Output the (x, y) coordinate of the center of the cell containing the given text.  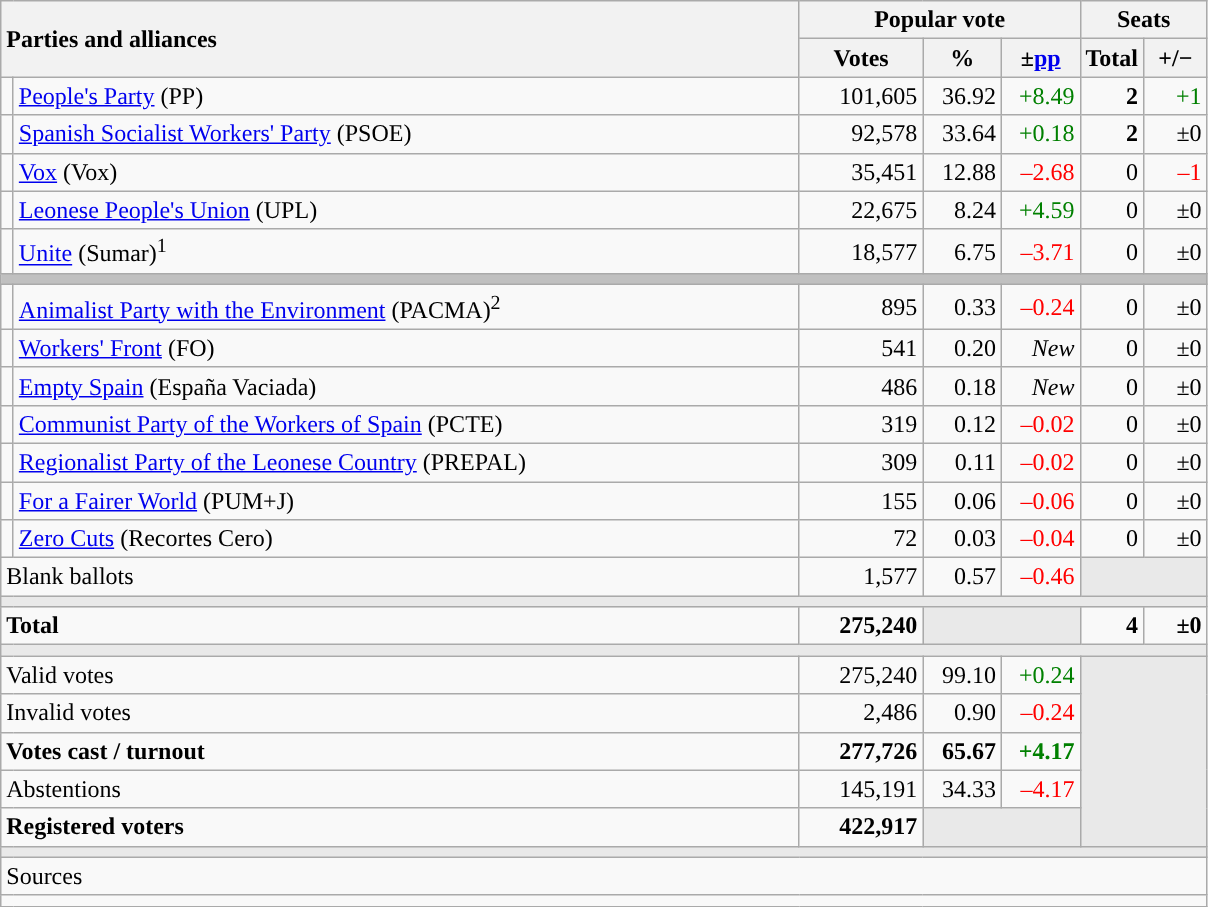
35,451 (861, 172)
+/− (1176, 58)
% (962, 58)
65.67 (962, 751)
0.20 (962, 348)
+0.24 (1040, 675)
–0.04 (1040, 539)
+4.17 (1040, 751)
Regionalist Party of the Leonese Country (PREPAL) (406, 462)
0.03 (962, 539)
Zero Cuts (Recortes Cero) (406, 539)
Vox (Vox) (406, 172)
Registered voters (400, 827)
0.33 (962, 308)
0.11 (962, 462)
Leonese People's Union (UPL) (406, 210)
8.24 (962, 210)
Animalist Party with the Environment (PACMA)2 (406, 308)
895 (861, 308)
34.33 (962, 789)
Invalid votes (400, 713)
0.12 (962, 424)
Communist Party of the Workers of Spain (PCTE) (406, 424)
+1 (1176, 96)
Parties and alliances (400, 39)
12.88 (962, 172)
486 (861, 386)
0.18 (962, 386)
319 (861, 424)
Valid votes (400, 675)
0.06 (962, 501)
–1 (1176, 172)
Votes cast / turnout (400, 751)
4 (1112, 626)
±pp (1040, 58)
Blank ballots (400, 577)
Sources (604, 876)
–3.71 (1040, 252)
155 (861, 501)
33.64 (962, 134)
101,605 (861, 96)
36.92 (962, 96)
92,578 (861, 134)
99.10 (962, 675)
+4.59 (1040, 210)
–0.06 (1040, 501)
For a Fairer World (PUM+J) (406, 501)
72 (861, 539)
+8.49 (1040, 96)
0.90 (962, 713)
145,191 (861, 789)
+0.18 (1040, 134)
Abstentions (400, 789)
6.75 (962, 252)
Empty Spain (España Vaciada) (406, 386)
2,486 (861, 713)
422,917 (861, 827)
541 (861, 348)
0.57 (962, 577)
Workers' Front (FO) (406, 348)
People's Party (PP) (406, 96)
277,726 (861, 751)
Popular vote (940, 20)
1,577 (861, 577)
Spanish Socialist Workers' Party (PSOE) (406, 134)
–0.46 (1040, 577)
22,675 (861, 210)
Votes (861, 58)
Seats (1144, 20)
309 (861, 462)
Unite (Sumar)1 (406, 252)
–2.68 (1040, 172)
–4.17 (1040, 789)
18,577 (861, 252)
